Scan for the cell matching the given text and deliver its [x, y] coordinate at center. 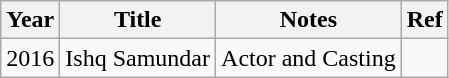
Ishq Samundar [138, 58]
Year [30, 20]
2016 [30, 58]
Title [138, 20]
Actor and Casting [309, 58]
Ref [424, 20]
Notes [309, 20]
